Return (x, y) of the center of cell containing provided text 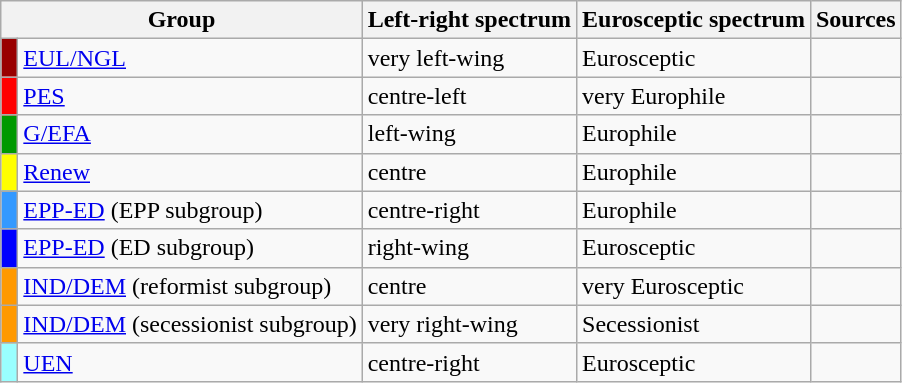
EPP-ED (ED subgroup) (190, 248)
IND/DEM (reformist subgroup) (190, 286)
EPP-ED (EPP subgroup) (190, 210)
right-wing (469, 248)
UEN (190, 362)
centre-left (469, 96)
Secessionist (694, 324)
very Europhile (694, 96)
very right-wing (469, 324)
very Eurosceptic (694, 286)
G/EFA (190, 134)
Left-right spectrum (469, 20)
Sources (856, 20)
Eurosceptic spectrum (694, 20)
PES (190, 96)
IND/DEM (secessionist subgroup) (190, 324)
Group (182, 20)
EUL/NGL (190, 58)
Renew (190, 172)
very left-wing (469, 58)
left-wing (469, 134)
